Return (x, y) of the center of cell containing provided text 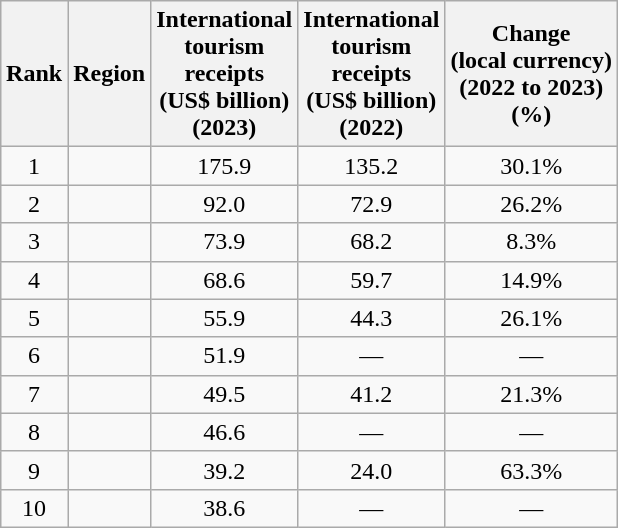
26.2% (532, 204)
41.2 (372, 394)
68.2 (372, 242)
6 (34, 356)
Region (110, 74)
1 (34, 166)
8.3% (532, 242)
Change (local currency) (2022 to 2023) (%) (532, 74)
46.6 (224, 432)
8 (34, 432)
38.6 (224, 508)
135.2 (372, 166)
Internationaltourismreceipts(US$ billion)(2023) (224, 74)
4 (34, 280)
55.9 (224, 318)
51.9 (224, 356)
24.0 (372, 470)
7 (34, 394)
Rank (34, 74)
14.9% (532, 280)
68.6 (224, 280)
26.1% (532, 318)
21.3% (532, 394)
44.3 (372, 318)
30.1% (532, 166)
49.5 (224, 394)
63.3% (532, 470)
72.9 (372, 204)
59.7 (372, 280)
175.9 (224, 166)
2 (34, 204)
5 (34, 318)
International tourism receipts(US$ billion)(2022) (372, 74)
10 (34, 508)
39.2 (224, 470)
92.0 (224, 204)
3 (34, 242)
9 (34, 470)
73.9 (224, 242)
